Search for the cell housing the specified text and yield its (X, Y) center coordinate. 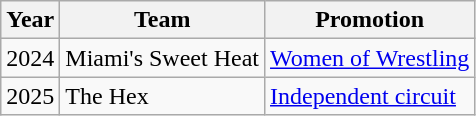
The Hex (162, 96)
Year (30, 20)
2024 (30, 58)
Team (162, 20)
Women of Wrestling (369, 58)
2025 (30, 96)
Promotion (369, 20)
Independent circuit (369, 96)
Miami's Sweet Heat (162, 58)
